Find where the given text appears and provide that cell's center as [x, y] coordinate. 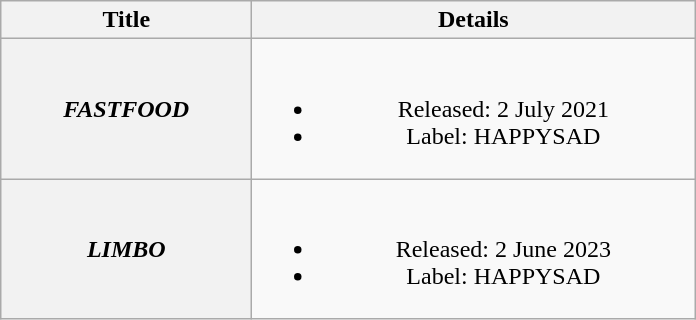
Details [474, 20]
Released: 2 June 2023Label: HAPPYSAD [474, 249]
FASTFOOD [126, 109]
Released: 2 July 2021Label: HAPPYSAD [474, 109]
Title [126, 20]
LIMBO [126, 249]
